Provide the (x, y) coordinate of the cell's center where the given text is located.  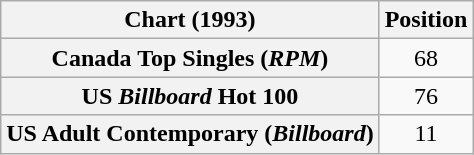
Chart (1993) (190, 20)
Canada Top Singles (RPM) (190, 58)
76 (426, 96)
US Adult Contemporary (Billboard) (190, 134)
68 (426, 58)
Position (426, 20)
US Billboard Hot 100 (190, 96)
11 (426, 134)
